Search for the cell housing the specified text and yield its (x, y) center coordinate. 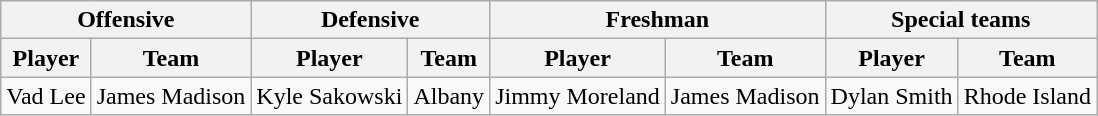
Kyle Sakowski (330, 96)
Special teams (960, 20)
Offensive (126, 20)
Defensive (370, 20)
Dylan Smith (892, 96)
Albany (449, 96)
Vad Lee (46, 96)
Jimmy Moreland (578, 96)
Freshman (658, 20)
Rhode Island (1027, 96)
